Scan for the cell matching the given text and deliver its (x, y) coordinate at center. 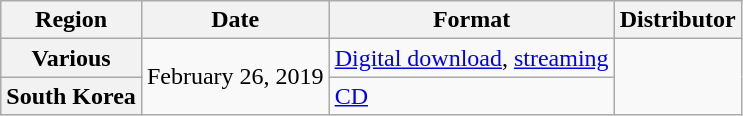
CD (472, 96)
South Korea (72, 96)
Distributor (678, 20)
Date (235, 20)
Format (472, 20)
February 26, 2019 (235, 77)
Various (72, 58)
Region (72, 20)
Digital download, streaming (472, 58)
